Pinpoint the cell where the given text exists, returning its [X, Y] midpoint coordinate. 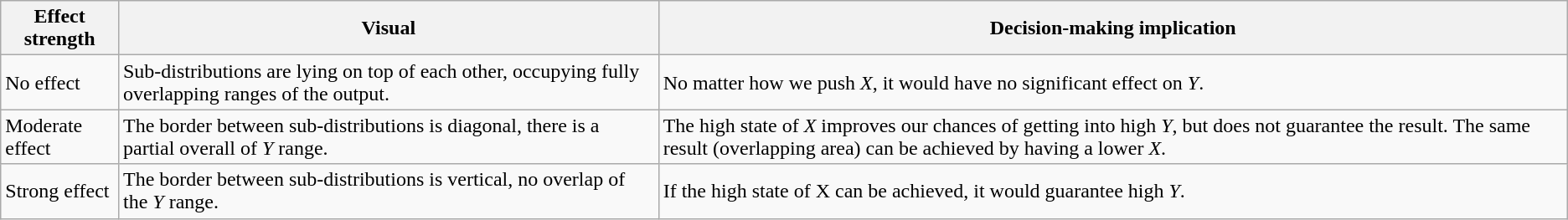
Decision-making implication [1112, 28]
Sub-distributions are lying on top of each other, occupying fully overlapping ranges of the output. [389, 82]
No effect [60, 82]
The border between sub-distributions is vertical, no overlap of the Y range. [389, 191]
Strong effect [60, 191]
Effect strength [60, 28]
No matter how we push X, it would have no significant effect on Y. [1112, 82]
The border between sub-distributions is diagonal, there is a partial overall of Y range. [389, 137]
Moderate effect [60, 137]
Visual [389, 28]
If the high state of X can be achieved, it would guarantee high Y. [1112, 191]
